Identify which cell holds the provided text, then report its (x, y) central coordinate. 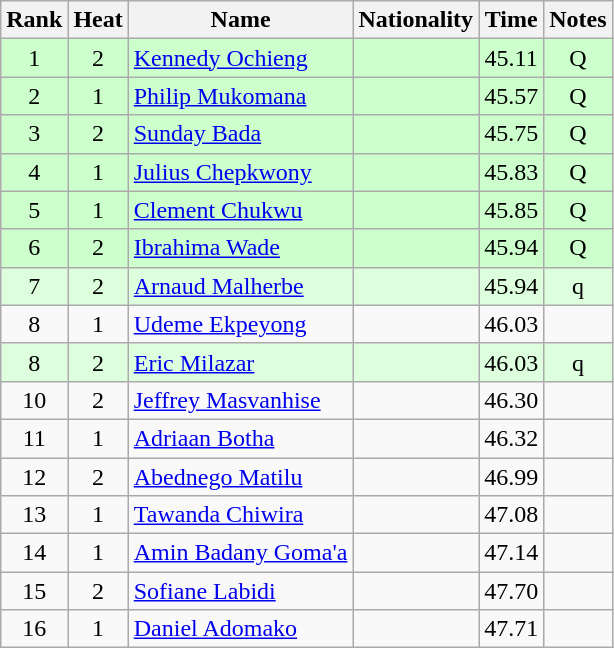
Name (240, 20)
47.70 (512, 591)
Udeme Ekpeyong (240, 324)
45.57 (512, 96)
Tawanda Chiwira (240, 515)
Jeffrey Masvanhise (240, 400)
46.32 (512, 438)
Adriaan Botha (240, 438)
Julius Chepkwony (240, 172)
46.99 (512, 477)
Arnaud Malherbe (240, 286)
Kennedy Ochieng (240, 58)
12 (34, 477)
11 (34, 438)
Philip Mukomana (240, 96)
45.83 (512, 172)
46.30 (512, 400)
10 (34, 400)
Eric Milazar (240, 362)
Daniel Adomako (240, 629)
Clement Chukwu (240, 210)
4 (34, 172)
3 (34, 134)
45.85 (512, 210)
Ibrahima Wade (240, 248)
Notes (578, 20)
Rank (34, 20)
Sunday Bada (240, 134)
47.08 (512, 515)
Amin Badany Goma'a (240, 553)
47.71 (512, 629)
13 (34, 515)
Abednego Matilu (240, 477)
45.75 (512, 134)
47.14 (512, 553)
Time (512, 20)
5 (34, 210)
7 (34, 286)
Heat (98, 20)
Sofiane Labidi (240, 591)
45.11 (512, 58)
6 (34, 248)
14 (34, 553)
16 (34, 629)
Nationality (416, 20)
15 (34, 591)
